Capture the cell that displays the provided text and extract its (x, y) central coordinate. 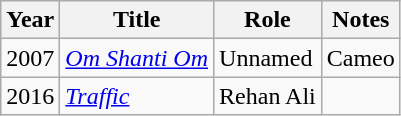
Rehan Ali (268, 96)
Role (268, 20)
Cameo (360, 58)
2007 (30, 58)
Unnamed (268, 58)
2016 (30, 96)
Om Shanti Om (137, 58)
Title (137, 20)
Year (30, 20)
Notes (360, 20)
Traffic (137, 96)
